Identify which cell holds the provided text, then report its (X, Y) central coordinate. 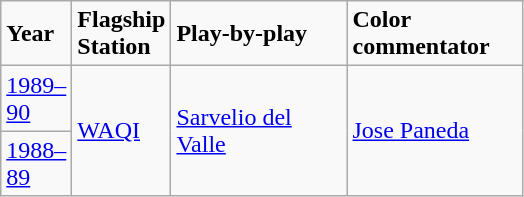
WAQI (122, 131)
Color commentator (435, 34)
Jose Paneda (435, 131)
Play-by-play (259, 34)
Year (36, 34)
1989–90 (36, 98)
Flagship Station (122, 34)
1988–89 (36, 164)
Sarvelio del Valle (259, 131)
